Provide the [x, y] coordinate of the cell's center where the given text is located.  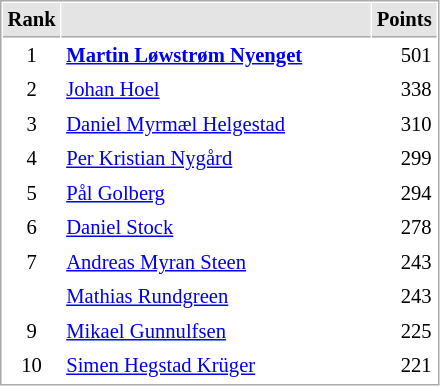
Martin Løwstrøm Nyenget [216, 56]
Rank [32, 20]
294 [404, 194]
Johan Hoel [216, 90]
2 [32, 90]
Daniel Stock [216, 228]
338 [404, 90]
310 [404, 124]
Mikael Gunnulfsen [216, 332]
6 [32, 228]
7 [32, 262]
3 [32, 124]
9 [32, 332]
10 [32, 366]
5 [32, 194]
Daniel Myrmæl Helgestad [216, 124]
299 [404, 158]
Simen Hegstad Krüger [216, 366]
1 [32, 56]
Andreas Myran Steen [216, 262]
278 [404, 228]
221 [404, 366]
4 [32, 158]
501 [404, 56]
Per Kristian Nygård [216, 158]
Pål Golberg [216, 194]
225 [404, 332]
Points [404, 20]
Mathias Rundgreen [216, 296]
